Output the (x, y) coordinate of the center of the cell containing the given text.  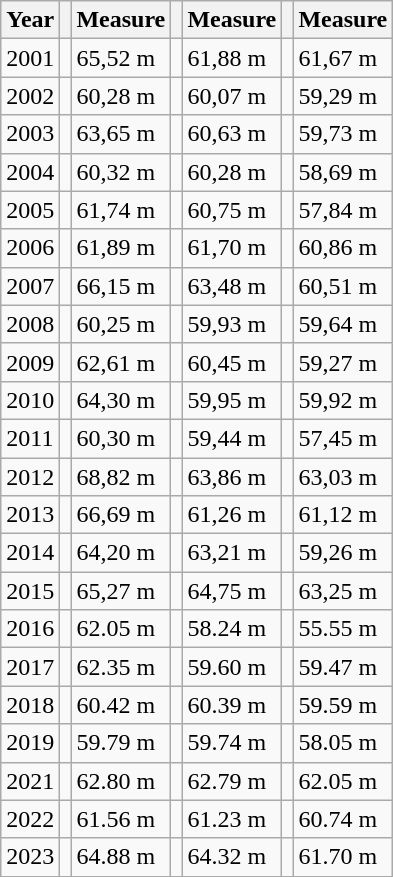
2004 (30, 172)
59,93 m (232, 324)
60,30 m (121, 438)
59,73 m (343, 134)
59,64 m (343, 324)
2013 (30, 515)
61,89 m (121, 248)
61,67 m (343, 58)
2016 (30, 629)
59.79 m (121, 743)
61,26 m (232, 515)
63,65 m (121, 134)
2001 (30, 58)
65,52 m (121, 58)
59.60 m (232, 667)
59.47 m (343, 667)
2023 (30, 857)
59,27 m (343, 362)
62,61 m (121, 362)
63,03 m (343, 477)
59,29 m (343, 96)
61.56 m (121, 819)
61.70 m (343, 857)
63,21 m (232, 553)
60,32 m (121, 172)
61,74 m (121, 210)
2008 (30, 324)
62.79 m (232, 781)
66,69 m (121, 515)
59.74 m (232, 743)
60.74 m (343, 819)
64.88 m (121, 857)
57,84 m (343, 210)
55.55 m (343, 629)
60,45 m (232, 362)
59,44 m (232, 438)
61,70 m (232, 248)
2018 (30, 705)
66,15 m (121, 286)
60,63 m (232, 134)
64.32 m (232, 857)
2021 (30, 781)
61,12 m (343, 515)
60,86 m (343, 248)
2014 (30, 553)
60.42 m (121, 705)
60,51 m (343, 286)
64,20 m (121, 553)
2003 (30, 134)
60,07 m (232, 96)
62.80 m (121, 781)
63,86 m (232, 477)
59,95 m (232, 400)
64,75 m (232, 591)
2017 (30, 667)
2019 (30, 743)
62.35 m (121, 667)
60.39 m (232, 705)
2006 (30, 248)
2002 (30, 96)
59.59 m (343, 705)
58.05 m (343, 743)
2005 (30, 210)
68,82 m (121, 477)
2007 (30, 286)
63,48 m (232, 286)
2009 (30, 362)
58.24 m (232, 629)
63,25 m (343, 591)
60,75 m (232, 210)
2015 (30, 591)
65,27 m (121, 591)
64,30 m (121, 400)
2022 (30, 819)
Year (30, 20)
59,26 m (343, 553)
61.23 m (232, 819)
2011 (30, 438)
58,69 m (343, 172)
57,45 m (343, 438)
60,25 m (121, 324)
2012 (30, 477)
2010 (30, 400)
59,92 m (343, 400)
61,88 m (232, 58)
